Pinpoint the cell where the given text exists, returning its (x, y) midpoint coordinate. 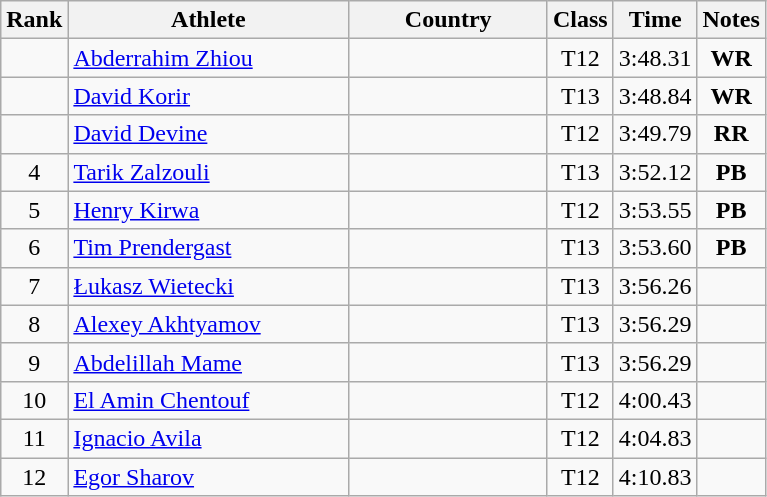
4 (34, 172)
Abdelillah Mame (208, 362)
Alexey Akhtyamov (208, 324)
3:48.31 (655, 58)
Henry Kirwa (208, 210)
11 (34, 438)
Notes (731, 20)
6 (34, 248)
4:00.43 (655, 400)
Class (580, 20)
El Amin Chentouf (208, 400)
Athlete (208, 20)
Abderrahim Zhiou (208, 58)
Country (448, 20)
7 (34, 286)
3:48.84 (655, 96)
Tarik Zalzouli (208, 172)
10 (34, 400)
RR (731, 134)
3:49.79 (655, 134)
Time (655, 20)
Ignacio Avila (208, 438)
4:04.83 (655, 438)
3:53.55 (655, 210)
3:53.60 (655, 248)
5 (34, 210)
David Korir (208, 96)
Rank (34, 20)
3:56.26 (655, 286)
8 (34, 324)
Egor Sharov (208, 477)
Łukasz Wietecki (208, 286)
Tim Prendergast (208, 248)
12 (34, 477)
3:52.12 (655, 172)
4:10.83 (655, 477)
9 (34, 362)
David Devine (208, 134)
